Scan for the cell matching the given text and deliver its (x, y) coordinate at center. 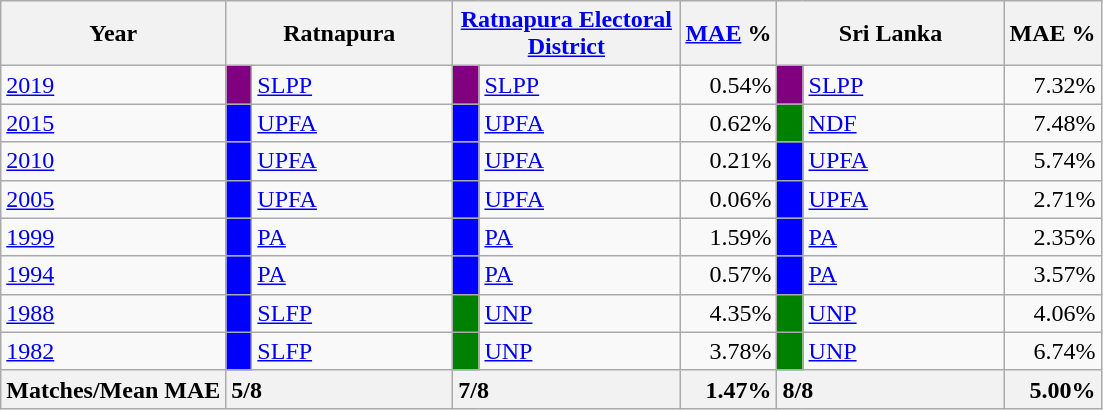
0.57% (728, 275)
2010 (114, 161)
2.35% (1052, 237)
5.00% (1052, 389)
7.32% (1052, 85)
7.48% (1052, 123)
1982 (114, 351)
1994 (114, 275)
0.62% (728, 123)
8/8 (890, 389)
2019 (114, 85)
4.35% (728, 313)
Sri Lanka (890, 34)
2015 (114, 123)
3.57% (1052, 275)
Year (114, 34)
0.21% (728, 161)
6.74% (1052, 351)
1988 (114, 313)
Ratnapura (340, 34)
2.71% (1052, 199)
1999 (114, 237)
0.06% (728, 199)
Ratnapura Electoral District (566, 34)
Matches/Mean MAE (114, 389)
5.74% (1052, 161)
3.78% (728, 351)
0.54% (728, 85)
5/8 (340, 389)
NDF (904, 123)
1.59% (728, 237)
7/8 (566, 389)
4.06% (1052, 313)
2005 (114, 199)
1.47% (728, 389)
